For the text-containing cell, return its midpoint in [X, Y] coordinate format. 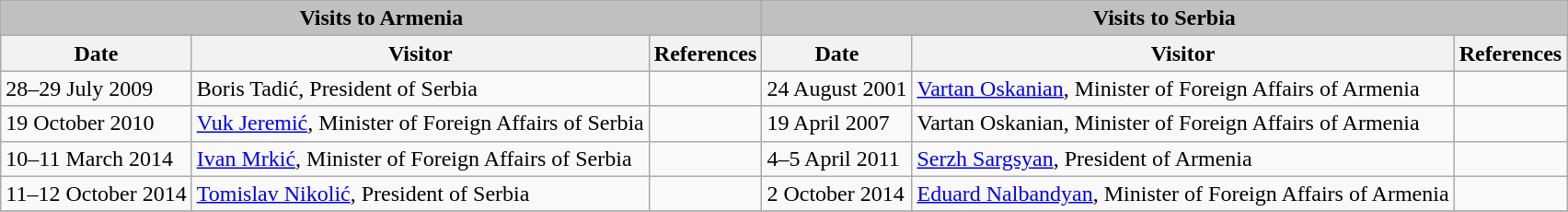
4–5 April 2011 [837, 159]
19 October 2010 [96, 124]
Visits to Serbia [1165, 18]
Tomislav Nikolić, President of Serbia [420, 194]
10–11 March 2014 [96, 159]
Vuk Jeremić, Minister of Foreign Affairs of Serbia [420, 124]
Eduard Nalbandyan, Minister of Foreign Affairs of Armenia [1183, 194]
11–12 October 2014 [96, 194]
Visits to Armenia [381, 18]
2 October 2014 [837, 194]
Ivan Mrkić, Minister of Foreign Affairs of Serbia [420, 159]
Boris Tadić, President of Serbia [420, 88]
Serzh Sargsyan, President of Armenia [1183, 159]
28–29 July 2009 [96, 88]
19 April 2007 [837, 124]
24 August 2001 [837, 88]
